Pinpoint the cell where the given text exists, returning its (x, y) midpoint coordinate. 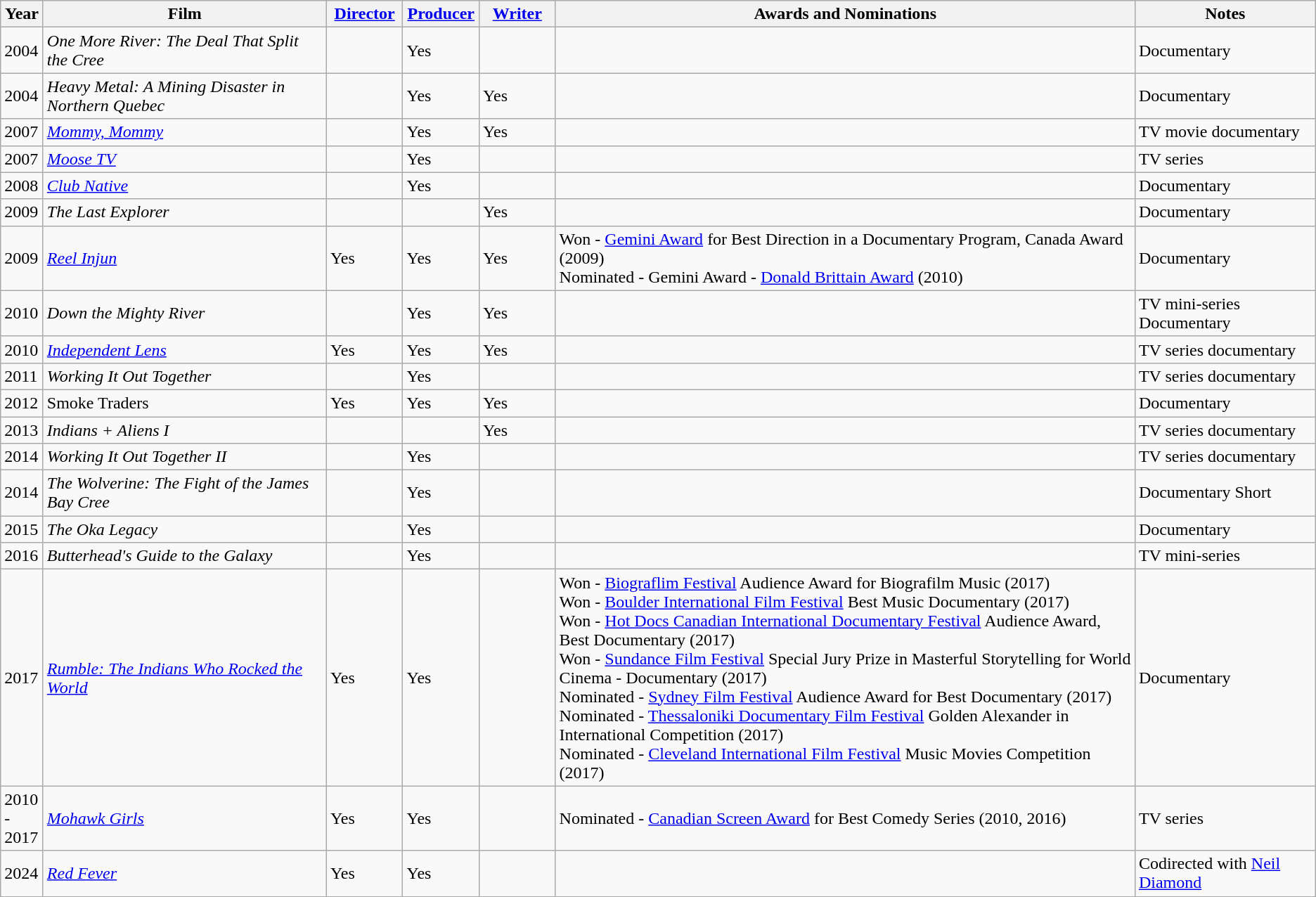
Writer (517, 14)
The Last Explorer (184, 212)
Won - Gemini Award for Best Direction in a Documentary Program, Canada Award (2009)Nominated - Gemini Award - Donald Brittain Award (2010) (845, 258)
Awards and Nominations (845, 14)
Director (364, 14)
2017 (22, 678)
Documentary Short (1225, 493)
2010 - 2017 (22, 818)
Rumble: The Indians Who Rocked the World (184, 678)
2008 (22, 186)
The Wolverine: The Fight of the James Bay Cree (184, 493)
Reel Injun (184, 258)
2012 (22, 403)
2013 (22, 430)
TV movie documentary (1225, 132)
Codirected with Neil Diamond (1225, 873)
Moose TV (184, 159)
One More River: The Deal That Split the Cree (184, 51)
Club Native (184, 186)
Producer (441, 14)
2024 (22, 873)
Film (184, 14)
Independent Lens (184, 349)
Working It Out Together (184, 376)
Mommy, Mommy (184, 132)
Mohawk Girls (184, 818)
Year (22, 14)
Heavy Metal: A Mining Disaster in Northern Quebec (184, 96)
Notes (1225, 14)
TV mini-series Documentary (1225, 314)
Nominated - Canadian Screen Award for Best Comedy Series (2010, 2016) (845, 818)
Indians + Aliens I (184, 430)
2016 (22, 556)
Butterhead's Guide to the Galaxy (184, 556)
Red Fever (184, 873)
Working It Out Together II (184, 457)
The Oka Legacy (184, 529)
TV mini-series (1225, 556)
Smoke Traders (184, 403)
2011 (22, 376)
Down the Mighty River (184, 314)
2015 (22, 529)
